Capture the cell that displays the provided text and extract its [X, Y] central coordinate. 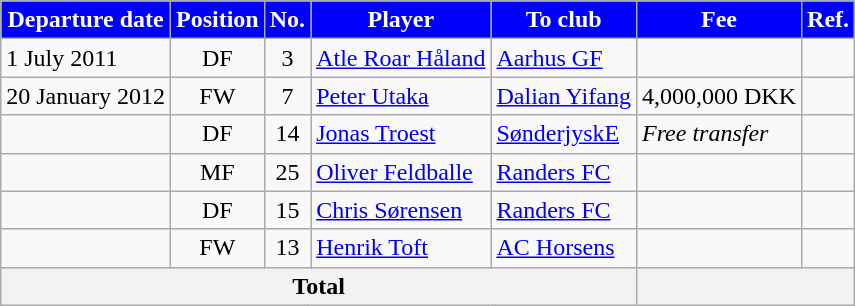
Oliver Feldballe [401, 172]
Aarhus GF [564, 58]
20 January 2012 [86, 96]
SønderjyskE [564, 134]
13 [287, 248]
Free transfer [718, 134]
Total [319, 286]
7 [287, 96]
4,000,000 DKK [718, 96]
Departure date [86, 20]
To club [564, 20]
15 [287, 210]
No. [287, 20]
3 [287, 58]
AC Horsens [564, 248]
Ref. [828, 20]
Player [401, 20]
1 July 2011 [86, 58]
Dalian Yifang [564, 96]
Henrik Toft [401, 248]
Jonas Troest [401, 134]
Fee [718, 20]
Peter Utaka [401, 96]
25 [287, 172]
14 [287, 134]
Position [217, 20]
Chris Sørensen [401, 210]
Atle Roar Håland [401, 58]
MF [217, 172]
